Locate the cell with the specified text and output its [X, Y] center coordinate. 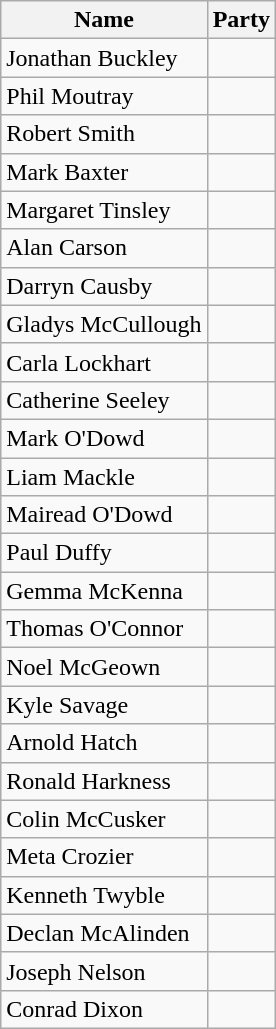
Mark Baxter [104, 172]
Party [241, 20]
Phil Moutray [104, 96]
Carla Lockhart [104, 362]
Kyle Savage [104, 705]
Name [104, 20]
Catherine Seeley [104, 400]
Arnold Hatch [104, 743]
Joseph Nelson [104, 971]
Gladys McCullough [104, 324]
Mairead O'Dowd [104, 515]
Jonathan Buckley [104, 58]
Gemma McKenna [104, 591]
Colin McCusker [104, 819]
Ronald Harkness [104, 781]
Paul Duffy [104, 553]
Conrad Dixon [104, 1009]
Meta Crozier [104, 857]
Darryn Causby [104, 286]
Alan Carson [104, 248]
Noel McGeown [104, 667]
Liam Mackle [104, 477]
Kenneth Twyble [104, 895]
Thomas O'Connor [104, 629]
Declan McAlinden [104, 933]
Margaret Tinsley [104, 210]
Robert Smith [104, 134]
Mark O'Dowd [104, 438]
